Return [x, y] of the center of cell containing provided text 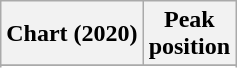
Peakposition [189, 34]
Chart (2020) [72, 34]
